For the text-containing cell, return its midpoint in [x, y] coordinate format. 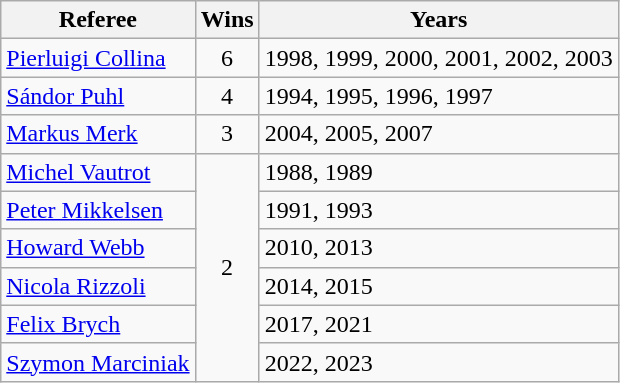
Howard Webb [98, 248]
2010, 2013 [438, 248]
Michel Vautrot [98, 172]
Wins [227, 20]
Nicola Rizzoli [98, 286]
2004, 2005, 2007 [438, 134]
1988, 1989 [438, 172]
Years [438, 20]
1998, 1999, 2000, 2001, 2002, 2003 [438, 58]
2 [227, 267]
4 [227, 96]
6 [227, 58]
3 [227, 134]
2017, 2021 [438, 324]
1994, 1995, 1996, 1997 [438, 96]
Peter Mikkelsen [98, 210]
Pierluigi Collina [98, 58]
Sándor Puhl [98, 96]
Szymon Marciniak [98, 362]
2014, 2015 [438, 286]
1991, 1993 [438, 210]
Felix Brych [98, 324]
Referee [98, 20]
Markus Merk [98, 134]
2022, 2023 [438, 362]
